Determine the (X, Y) coordinate at the center of the cell enclosing the given text.  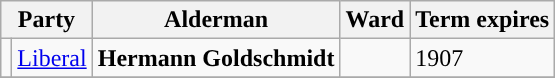
Party (46, 20)
Alderman (216, 20)
1907 (482, 58)
Ward (375, 20)
Liberal (52, 58)
Term expires (482, 20)
Hermann Goldschmidt (216, 58)
